Extract the [x, y] coordinate from the center of the cell holding the provided text.  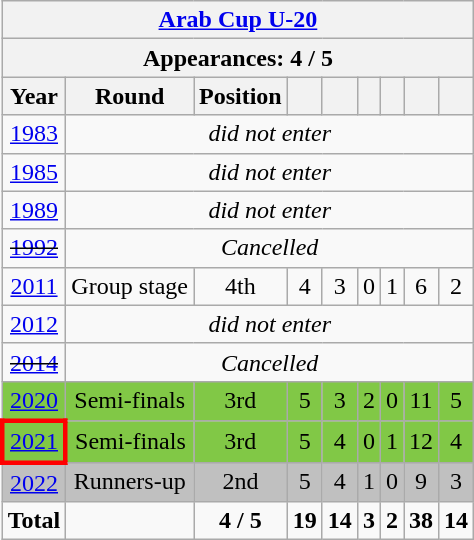
Arab Cup U-20 [238, 20]
4 / 5 [241, 521]
2nd [241, 482]
6 [422, 286]
Group stage [130, 286]
12 [422, 442]
2011 [34, 286]
4th [241, 286]
2020 [34, 401]
Round [130, 96]
1985 [34, 172]
Total [34, 521]
2012 [34, 324]
11 [422, 401]
2021 [34, 442]
1989 [34, 210]
1983 [34, 134]
1992 [34, 248]
Runners-up [130, 482]
2022 [34, 482]
Appearances: 4 / 5 [238, 58]
Position [241, 96]
9 [422, 482]
Year [34, 96]
19 [304, 521]
2014 [34, 362]
38 [422, 521]
